Detect which cell encompasses the target text, then output its [X, Y] center coordinate. 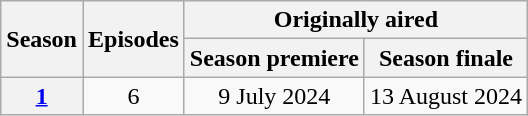
1 [42, 96]
6 [133, 96]
Season [42, 39]
Season premiere [274, 58]
Season finale [446, 58]
13 August 2024 [446, 96]
Originally aired [356, 20]
Episodes [133, 39]
9 July 2024 [274, 96]
